Find where the given text appears and provide that cell's center as (x, y) coordinate. 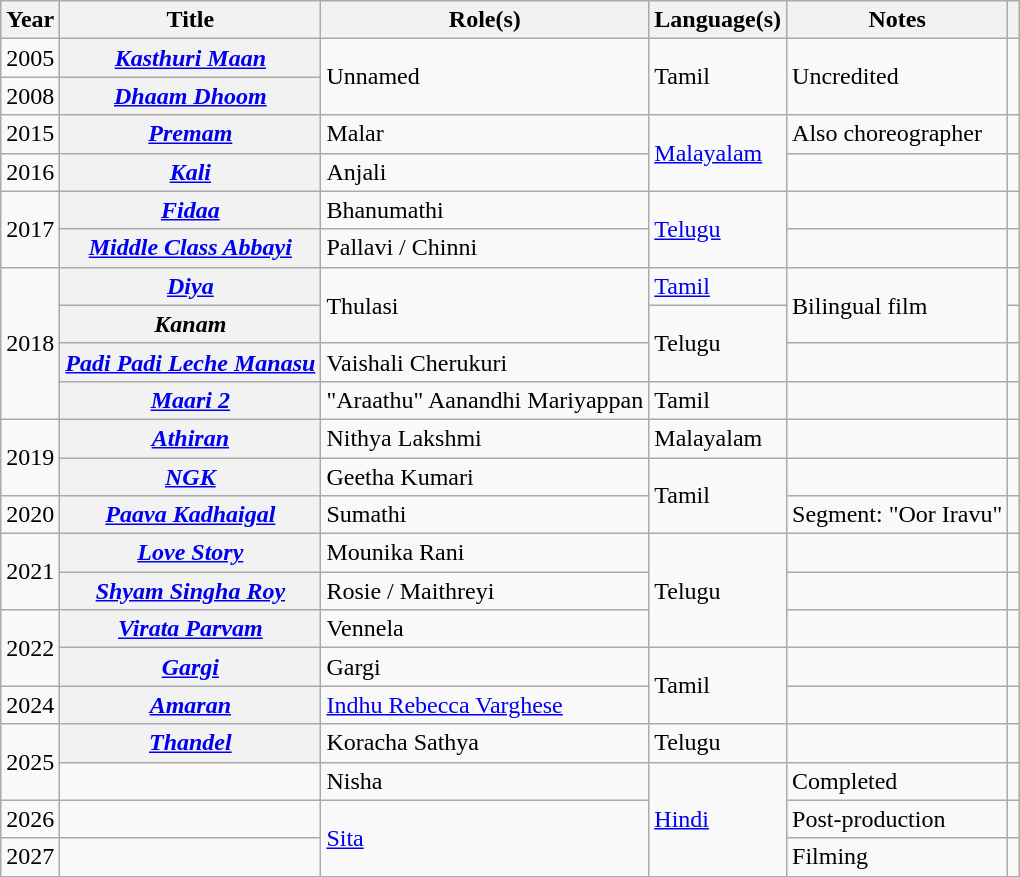
Virata Parvam (190, 629)
2021 (30, 572)
Filming (898, 857)
Athiran (190, 438)
2019 (30, 457)
Mounika Rani (485, 553)
Nithya Lakshmi (485, 438)
2005 (30, 58)
2024 (30, 705)
Post-production (898, 819)
2017 (30, 229)
Also choreographer (898, 134)
Pallavi / Chinni (485, 248)
2020 (30, 515)
Bilingual film (898, 305)
Shyam Singha Roy (190, 591)
2018 (30, 343)
Love Story (190, 553)
Rosie / Maithreyi (485, 591)
Hindi (718, 819)
Dhaam Dhoom (190, 96)
Kali (190, 172)
Vaishali Cherukuri (485, 362)
Anjali (485, 172)
Premam (190, 134)
Kanam (190, 324)
Fidaa (190, 210)
Maari 2 (190, 400)
Kasthuri Maan (190, 58)
Paava Kadhaigal (190, 515)
Completed (898, 781)
Middle Class Abbayi (190, 248)
Title (190, 20)
Notes (898, 20)
Geetha Kumari (485, 477)
Unnamed (485, 77)
Padi Padi Leche Manasu (190, 362)
2027 (30, 857)
Diya (190, 286)
2008 (30, 96)
Thulasi (485, 305)
2015 (30, 134)
2026 (30, 819)
"Araathu" Aanandhi Mariyappan (485, 400)
Amaran (190, 705)
Sumathi (485, 515)
2025 (30, 762)
Malar (485, 134)
Uncredited (898, 77)
2022 (30, 648)
Bhanumathi (485, 210)
Koracha Sathya (485, 743)
Nisha (485, 781)
Thandel (190, 743)
2016 (30, 172)
Year (30, 20)
Indhu Rebecca Varghese (485, 705)
NGK (190, 477)
Language(s) (718, 20)
Role(s) (485, 20)
Sita (485, 838)
Segment: "Oor Iravu" (898, 515)
Vennela (485, 629)
